Find where the given text appears and provide that cell's center as [x, y] coordinate. 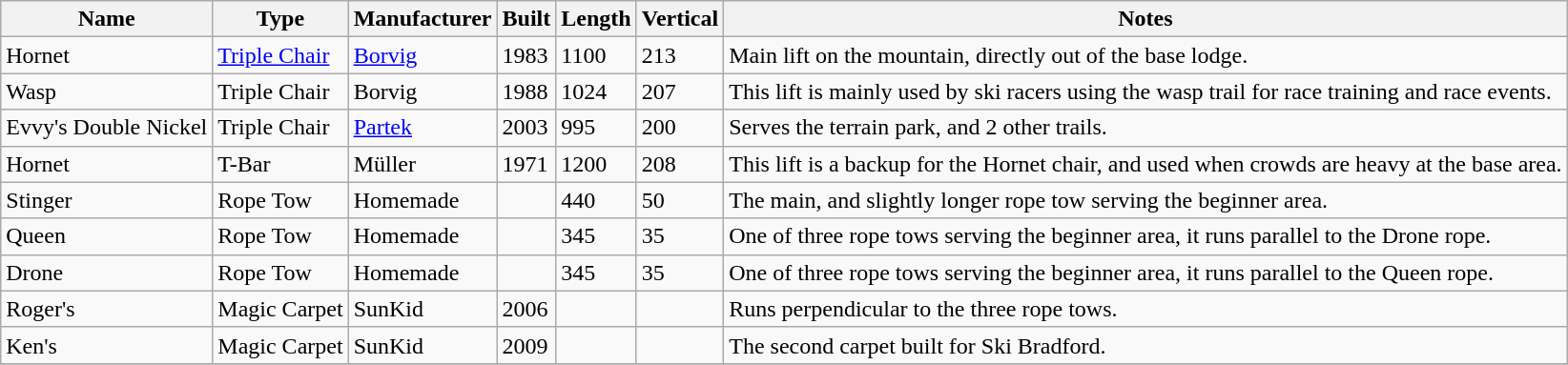
Evvy's Double Nickel [107, 128]
The main, and slightly longer rope tow serving the beginner area. [1145, 200]
Manufacturer [423, 19]
Type [280, 19]
1024 [596, 91]
440 [596, 200]
1988 [526, 91]
Main lift on the mountain, directly out of the base lodge. [1145, 55]
Serves the terrain park, and 2 other trails. [1145, 128]
Müller [423, 164]
207 [679, 91]
One of three rope tows serving the beginner area, it runs parallel to the Queen rope. [1145, 273]
Length [596, 19]
This lift is mainly used by ski racers using the wasp trail for race training and race events. [1145, 91]
Roger's [107, 309]
Ken's [107, 345]
50 [679, 200]
2003 [526, 128]
995 [596, 128]
Notes [1145, 19]
Wasp [107, 91]
One of three rope tows serving the beginner area, it runs parallel to the Drone rope. [1145, 236]
1100 [596, 55]
Drone [107, 273]
Partek [423, 128]
T-Bar [280, 164]
The second carpet built for Ski Bradford. [1145, 345]
Stinger [107, 200]
Name [107, 19]
1200 [596, 164]
2006 [526, 309]
Queen [107, 236]
213 [679, 55]
1971 [526, 164]
Built [526, 19]
2009 [526, 345]
200 [679, 128]
This lift is a backup for the Hornet chair, and used when crowds are heavy at the base area. [1145, 164]
Vertical [679, 19]
1983 [526, 55]
Runs perpendicular to the three rope tows. [1145, 309]
208 [679, 164]
